Scan for the cell matching the given text and deliver its (x, y) coordinate at center. 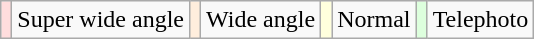
Telephoto (480, 20)
Normal (374, 20)
Super wide angle (101, 20)
Wide angle (261, 20)
